Extract the (x, y) coordinate from the center of the cell holding the provided text.  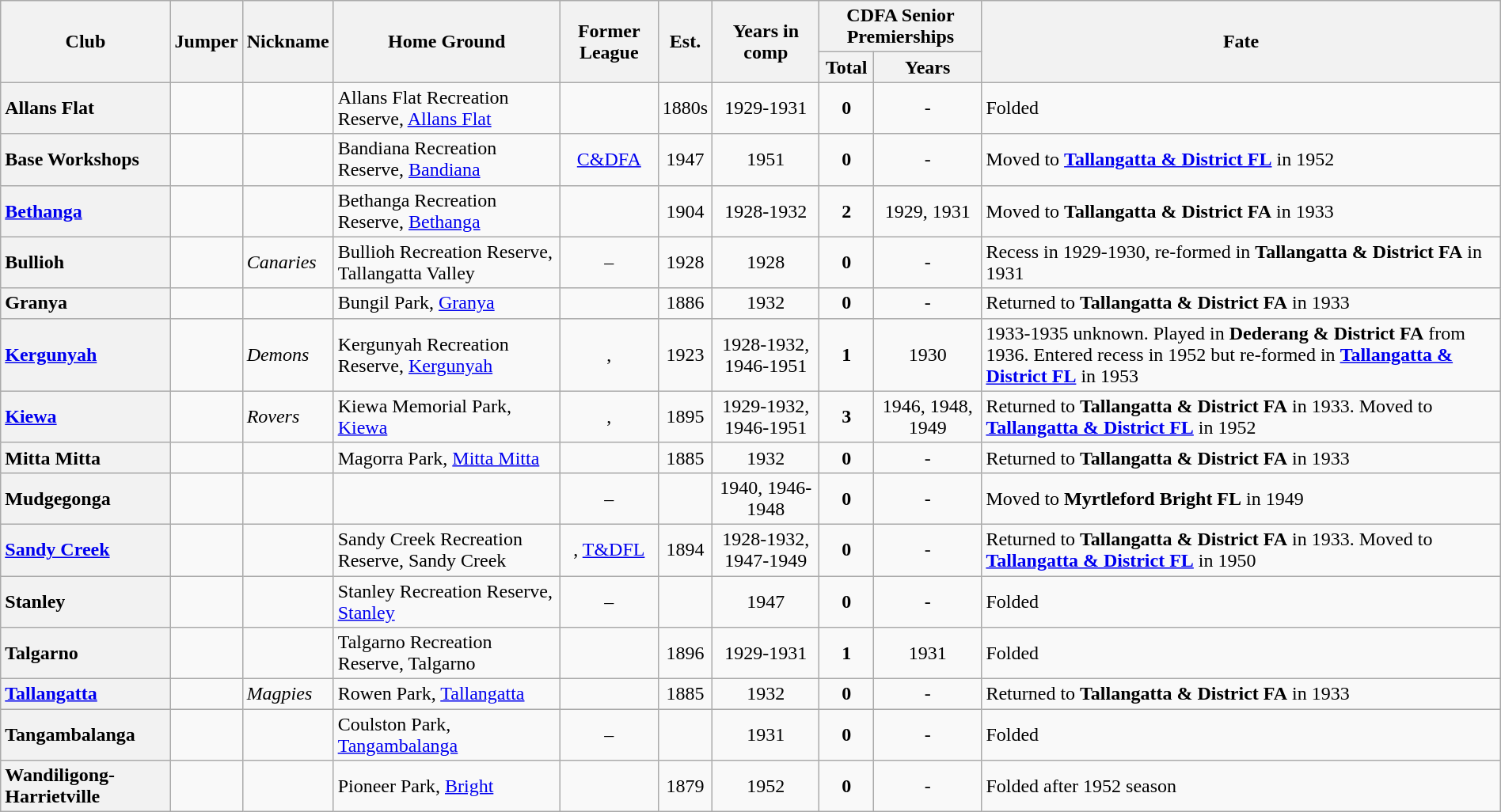
Pioneer Park, Bright (446, 787)
Rovers (288, 416)
Home Ground (446, 41)
Jumper (206, 41)
Former League (609, 41)
Canaries (288, 263)
Returned to Tallangatta & District FA in 1933. Moved to Tallangatta & District FL in 1952 (1241, 416)
2 (846, 211)
Club (85, 41)
3 (846, 416)
1894 (685, 549)
Kergunyah (85, 355)
Talgarno (85, 654)
Stanley Recreation Reserve, Stanley (446, 601)
, T&DFL (609, 549)
1896 (685, 654)
1952 (766, 787)
Granya (85, 303)
1928-1932 (766, 211)
Bullioh Recreation Reserve, Tallangatta Valley (446, 263)
1946, 1948, 1949 (927, 416)
Bethanga Recreation Reserve, Bethanga (446, 211)
1904 (685, 211)
1951 (766, 160)
Total (846, 67)
Bullioh (85, 263)
Recess in 1929-1930, re-formed in Tallangatta & District FA in 1931 (1241, 263)
Sandy Creek (85, 549)
Magorra Park, Mitta Mitta (446, 457)
Returned to Tallangatta & District FA in 1933. Moved to Tallangatta & District FL in 1950 (1241, 549)
Tangambalanga (85, 734)
1886 (685, 303)
1933-1935 unknown. Played in Dederang & District FA from 1936. Entered recess in 1952 but re-formed in Tallangatta & District FL in 1953 (1241, 355)
Kergunyah Recreation Reserve, Kergunyah (446, 355)
Bethanga (85, 211)
Kiewa (85, 416)
Tallangatta (85, 694)
1929, 1931 (927, 211)
Fate (1241, 41)
Magpies (288, 694)
Years in comp (766, 41)
Demons (288, 355)
Est. (685, 41)
1928-1932, 1947-1949 (766, 549)
Wandiligong-Harrietville (85, 787)
Allans Flat (85, 108)
Bungil Park, Granya (446, 303)
Rowen Park, Tallangatta (446, 694)
Mitta Mitta (85, 457)
Base Workshops (85, 160)
1880s (685, 108)
1879 (685, 787)
Nickname (288, 41)
1928-1932, 1946-1951 (766, 355)
1930 (927, 355)
Mudgegonga (85, 499)
Sandy Creek Recreation Reserve, Sandy Creek (446, 549)
CDFA Senior Premierships (901, 27)
Moved to Myrtleford Bright FL in 1949 (1241, 499)
Kiewa Memorial Park, Kiewa (446, 416)
1923 (685, 355)
Folded after 1952 season (1241, 787)
1895 (685, 416)
Moved to Tallangatta & District FA in 1933 (1241, 211)
Years (927, 67)
Allans Flat Recreation Reserve, Allans Flat (446, 108)
Moved to Tallangatta & District FL in 1952 (1241, 160)
C&DFA (609, 160)
1940, 1946-1948 (766, 499)
Talgarno Recreation Reserve, Talgarno (446, 654)
1929-1932, 1946-1951 (766, 416)
Coulston Park, Tangambalanga (446, 734)
Bandiana Recreation Reserve, Bandiana (446, 160)
Stanley (85, 601)
